From the cell containing the given text, extract its center point as [x, y] coordinate. 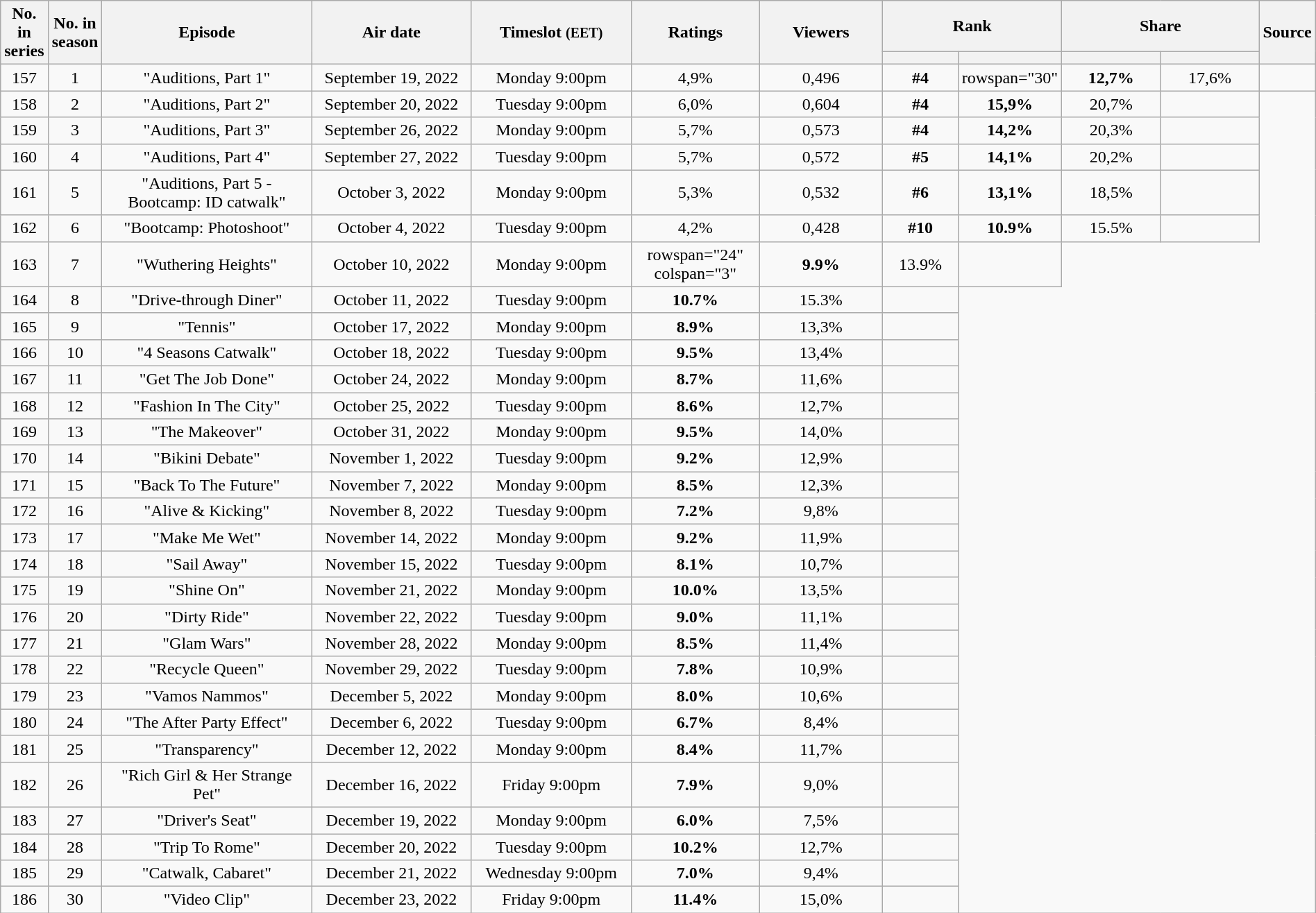
14 [75, 459]
158 [24, 104]
8.6% [695, 406]
9 [75, 326]
"Vamos Nammos" [207, 696]
rowspan="30" [1010, 78]
November 15, 2022 [391, 564]
"Alive & Kicking" [207, 511]
"Drive-through Diner" [207, 300]
December 6, 2022 [391, 722]
170 [24, 459]
162 [24, 228]
23 [75, 696]
"Fashion In The City" [207, 406]
Ratings [695, 33]
9.0% [695, 617]
8.4% [695, 749]
October 31, 2022 [391, 432]
December 21, 2022 [391, 873]
#10 [920, 228]
"Driver's Seat" [207, 820]
October 17, 2022 [391, 326]
20 [75, 617]
27 [75, 820]
15,0% [820, 900]
8.7% [695, 379]
Wednesday 9:00pm [551, 873]
October 11, 2022 [391, 300]
185 [24, 873]
7.9% [695, 784]
7.8% [695, 669]
October 4, 2022 [391, 228]
168 [24, 406]
175 [24, 590]
8,4% [820, 722]
15,9% [1010, 104]
10,9% [820, 669]
160 [24, 157]
169 [24, 432]
10.9% [1010, 228]
20,2% [1111, 157]
13.9% [920, 264]
173 [24, 538]
October 3, 2022 [391, 193]
176 [24, 617]
11,6% [820, 379]
164 [24, 300]
20,3% [1111, 130]
"Catwalk, Cabaret" [207, 873]
December 16, 2022 [391, 784]
September 26, 2022 [391, 130]
December 12, 2022 [391, 749]
174 [24, 564]
Source [1287, 33]
4,2% [695, 228]
"Wuthering Heights" [207, 264]
6.7% [695, 722]
"Auditions, Part 5 - Bootcamp: ID catwalk" [207, 193]
"Recycle Queen" [207, 669]
177 [24, 643]
December 20, 2022 [391, 847]
8.1% [695, 564]
15 [75, 485]
9,4% [820, 873]
"The Makeover" [207, 432]
0,532 [820, 193]
7.0% [695, 873]
September 27, 2022 [391, 157]
No. inseason [75, 33]
"Make Me Wet" [207, 538]
October 10, 2022 [391, 264]
1 [75, 78]
November 28, 2022 [391, 643]
13,1% [1010, 193]
165 [24, 326]
10 [75, 352]
9.9% [820, 264]
4 [75, 157]
8 [75, 300]
11,7% [820, 749]
163 [24, 264]
13,4% [820, 352]
12,3% [820, 485]
17 [75, 538]
6,0% [695, 104]
September 20, 2022 [391, 104]
10,7% [820, 564]
"Auditions, Part 3" [207, 130]
#5 [920, 157]
166 [24, 352]
11.4% [695, 900]
"Bootcamp: Photoshoot" [207, 228]
22 [75, 669]
October 24, 2022 [391, 379]
7.2% [695, 511]
13 [75, 432]
30 [75, 900]
"Auditions, Part 4" [207, 157]
14,1% [1010, 157]
10.2% [695, 847]
172 [24, 511]
"Video Clip" [207, 900]
26 [75, 784]
"Get The Job Done" [207, 379]
0,604 [820, 104]
0,428 [820, 228]
"Tennis" [207, 326]
159 [24, 130]
0,496 [820, 78]
5 [75, 193]
25 [75, 749]
#6 [920, 193]
November 7, 2022 [391, 485]
December 23, 2022 [391, 900]
171 [24, 485]
4,9% [695, 78]
180 [24, 722]
November 14, 2022 [391, 538]
8.9% [695, 326]
December 19, 2022 [391, 820]
October 18, 2022 [391, 352]
2 [75, 104]
167 [24, 379]
183 [24, 820]
3 [75, 130]
"4 Seasons Catwalk" [207, 352]
6.0% [695, 820]
11,4% [820, 643]
15.5% [1111, 228]
13,3% [820, 326]
10,6% [820, 696]
21 [75, 643]
12 [75, 406]
184 [24, 847]
13,5% [820, 590]
7 [75, 264]
11,9% [820, 538]
"Trip To Rome" [207, 847]
29 [75, 873]
5,3% [695, 193]
157 [24, 78]
rowspan="24" colspan="3" [695, 264]
November 1, 2022 [391, 459]
10.7% [695, 300]
October 25, 2022 [391, 406]
12,9% [820, 459]
16 [75, 511]
Episode [207, 33]
9,0% [820, 784]
182 [24, 784]
November 21, 2022 [391, 590]
"Transparency" [207, 749]
19 [75, 590]
6 [75, 228]
24 [75, 722]
0,573 [820, 130]
"Shine On" [207, 590]
September 19, 2022 [391, 78]
11,1% [820, 617]
Air date [391, 33]
"Auditions, Part 1" [207, 78]
Viewers [820, 33]
November 22, 2022 [391, 617]
"Sail Away" [207, 564]
15.3% [820, 300]
14,2% [1010, 130]
November 29, 2022 [391, 669]
161 [24, 193]
December 5, 2022 [391, 696]
Rank [972, 26]
186 [24, 900]
7,5% [820, 820]
179 [24, 696]
9,8% [820, 511]
20,7% [1111, 104]
28 [75, 847]
Timeslot (EET) [551, 33]
November 8, 2022 [391, 511]
178 [24, 669]
"The After Party Effect" [207, 722]
0,572 [820, 157]
181 [24, 749]
18 [75, 564]
11 [75, 379]
"Auditions, Part 2" [207, 104]
"Back To The Future" [207, 485]
10.0% [695, 590]
8.0% [695, 696]
"Dirty Ride" [207, 617]
"Bikini Debate" [207, 459]
17,6% [1210, 78]
14,0% [820, 432]
Share [1161, 26]
"Glam Wars" [207, 643]
18,5% [1111, 193]
No. inseries [24, 33]
"Rich Girl & Her Strange Pet" [207, 784]
